Locate the cell with the specified text and output its (x, y) center coordinate. 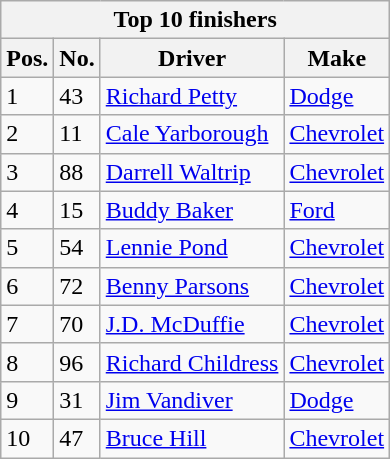
Darrell Waltrip (192, 172)
Make (337, 58)
47 (77, 438)
J.D. McDuffie (192, 324)
Cale Yarborough (192, 134)
9 (28, 400)
Jim Vandiver (192, 400)
Richard Petty (192, 96)
Buddy Baker (192, 210)
Driver (192, 58)
88 (77, 172)
1 (28, 96)
Benny Parsons (192, 286)
96 (77, 362)
3 (28, 172)
7 (28, 324)
Ford (337, 210)
Top 10 finishers (196, 20)
72 (77, 286)
8 (28, 362)
Richard Childress (192, 362)
2 (28, 134)
5 (28, 248)
Pos. (28, 58)
54 (77, 248)
70 (77, 324)
Lennie Pond (192, 248)
10 (28, 438)
43 (77, 96)
31 (77, 400)
No. (77, 58)
Bruce Hill (192, 438)
15 (77, 210)
4 (28, 210)
11 (77, 134)
6 (28, 286)
